Return the [x, y] coordinate for the center point of the cell that contains the specified text.  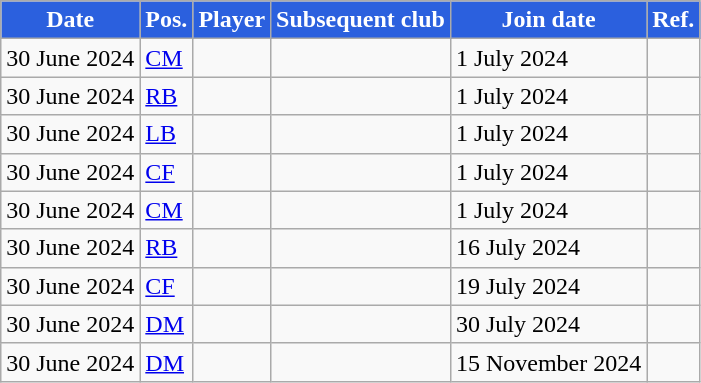
Subsequent club [361, 20]
LB [166, 134]
Ref. [674, 20]
30 July 2024 [548, 324]
Join date [548, 20]
16 July 2024 [548, 248]
19 July 2024 [548, 286]
Date [70, 20]
Pos. [166, 20]
15 November 2024 [548, 362]
Player [232, 20]
